Search for the cell housing the specified text and yield its (X, Y) center coordinate. 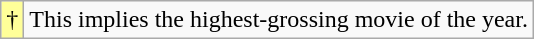
† (12, 20)
This implies the highest-grossing movie of the year. (279, 20)
